Scan for the cell matching the given text and deliver its (x, y) coordinate at center. 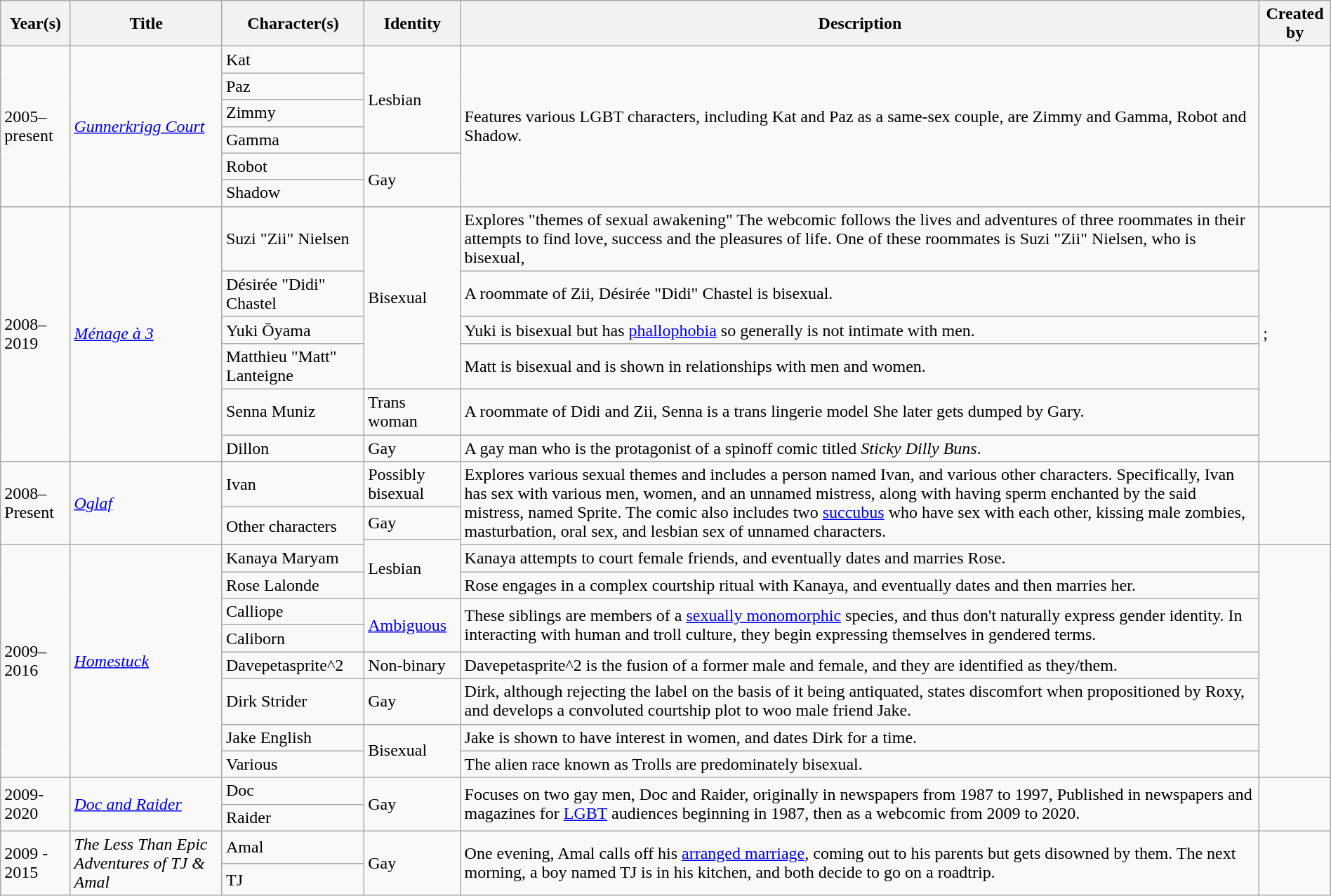
A roommate of Zii, Désirée "Didi" Chastel is bisexual. (860, 293)
Trans woman (413, 411)
Various (293, 764)
Gunnerkrigg Court (146, 126)
A roommate of Didi and Zii, Senna is a trans lingerie model She later gets dumped by Gary. (860, 411)
Dirk Strider (293, 702)
Title (146, 24)
Kanaya attempts to court female friends, and eventually dates and marries Rose. (860, 559)
Matt is bisexual and is shown in relationships with men and women. (860, 366)
Davepetasprite^2 (293, 665)
Non-binary (413, 665)
Shadow (293, 193)
Robot (293, 166)
Yuki Ōyama (293, 330)
Jake is shown to have interest in women, and dates Dirk for a time. (860, 737)
Ménage à 3 (146, 334)
2009–2016 (35, 662)
Désirée "Didi" Chastel (293, 293)
2009 - 2015 (35, 863)
Caliborn (293, 638)
Ivan (293, 484)
Ambiguous (413, 625)
Kanaya Maryam (293, 559)
Dillon (293, 448)
TJ (293, 879)
Identity (413, 24)
2008–2019 (35, 334)
Jake English (293, 737)
The alien race known as Trolls are predominately bisexual. (860, 764)
Gamma (293, 140)
Other characters (293, 526)
Description (860, 24)
Features various LGBT characters, including Kat and Paz as a same-sex couple, are Zimmy and Gamma, Robot and Shadow. (860, 126)
Senna Muniz (293, 411)
Calliope (293, 612)
Kat (293, 60)
Homestuck (146, 662)
Matthieu "Matt" Lanteigne (293, 366)
The Less Than Epic Adventures of TJ & Amal (146, 863)
Rose Lalonde (293, 585)
Oglaf (146, 504)
2005–present (35, 126)
; (1294, 334)
Doc (293, 791)
Suzi "Zii" Nielsen (293, 239)
Zimmy (293, 113)
Raider (293, 817)
Yuki is bisexual but has phallophobia so generally is not intimate with men. (860, 330)
Character(s) (293, 24)
Created by (1294, 24)
Possibly bisexual (413, 484)
Davepetasprite^2 is the fusion of a former male and female, and they are identified as they/them. (860, 665)
Amal (293, 847)
Paz (293, 86)
Doc and Raider (146, 804)
Rose engages in a complex courtship ritual with Kanaya, and eventually dates and then marries her. (860, 585)
Year(s) (35, 24)
A gay man who is the protagonist of a spinoff comic titled Sticky Dilly Buns. (860, 448)
2008–Present (35, 504)
2009-2020 (35, 804)
